Detect which cell encompasses the target text, then output its (x, y) center coordinate. 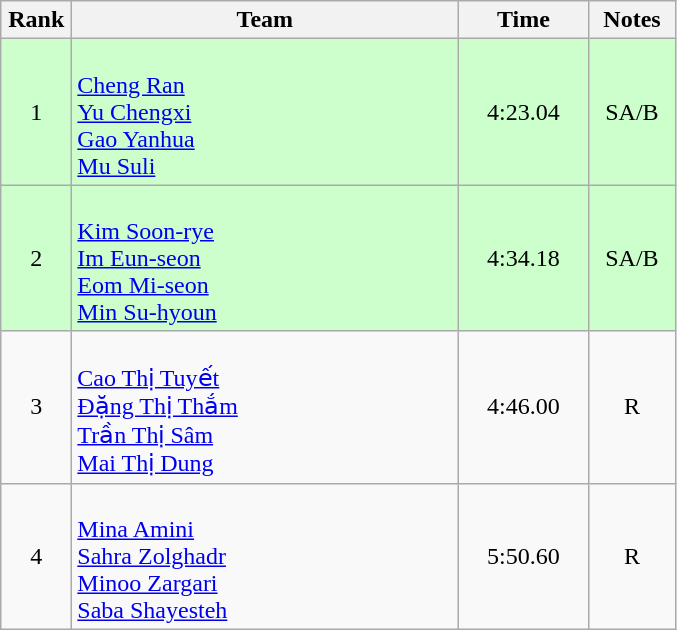
Kim Soon-ryeIm Eun-seonEom Mi-seonMin Su-hyoun (265, 258)
4:23.04 (524, 112)
Rank (36, 20)
4:34.18 (524, 258)
1 (36, 112)
Cao Thị TuyếtĐặng Thị ThắmTrần Thị SâmMai Thị Dung (265, 407)
Notes (632, 20)
4:46.00 (524, 407)
Mina AminiSahra ZolghadrMinoo ZargariSaba Shayesteh (265, 556)
Cheng RanYu ChengxiGao YanhuaMu Suli (265, 112)
Team (265, 20)
4 (36, 556)
2 (36, 258)
5:50.60 (524, 556)
Time (524, 20)
3 (36, 407)
